Extract the [X, Y] coordinate from the center of the cell holding the provided text.  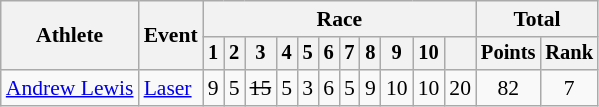
2 [234, 54]
15 [261, 88]
82 [508, 88]
Athlete [70, 36]
20 [460, 88]
Total [537, 19]
Rank [569, 54]
Race [340, 19]
Andrew Lewis [70, 88]
Laser [171, 88]
8 [370, 54]
Event [171, 36]
Points [508, 54]
4 [286, 54]
1 [214, 54]
